Scan for the cell matching the given text and deliver its [X, Y] coordinate at center. 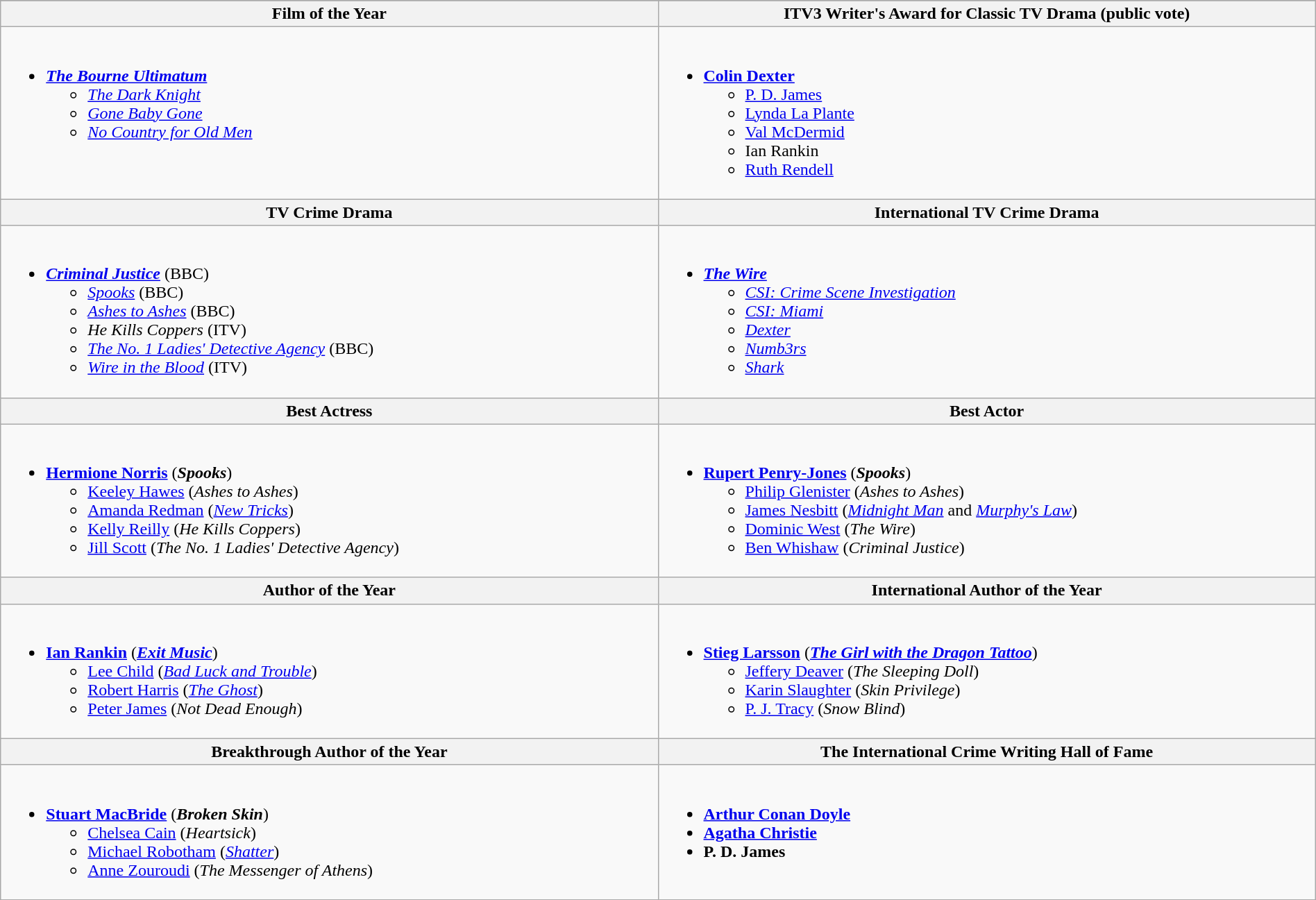
Author of the Year [329, 591]
Breakthrough Author of the Year [329, 752]
TV Crime Drama [329, 212]
Criminal Justice (BBC)Spooks (BBC)Ashes to Ashes (BBC)He Kills Coppers (ITV)The No. 1 Ladies' Detective Agency (BBC)Wire in the Blood (ITV) [329, 312]
Stieg Larsson (The Girl with the Dragon Tattoo)Jeffery Deaver (The Sleeping Doll)Karin Slaughter (Skin Privilege)P. J. Tracy (Snow Blind) [987, 671]
Best Actress [329, 411]
Ian Rankin (Exit Music)Lee Child (Bad Luck and Trouble)Robert Harris (The Ghost)Peter James (Not Dead Enough) [329, 671]
ITV3 Writer's Award for Classic TV Drama (public vote) [987, 14]
Best Actor [987, 411]
Colin DexterP. D. JamesLynda La PlanteVal McDermidIan RankinRuth Rendell [987, 113]
International TV Crime Drama [987, 212]
The WireCSI: Crime Scene InvestigationCSI: MiamiDexterNumb3rsShark [987, 312]
Film of the Year [329, 14]
International Author of the Year [987, 591]
The Bourne UltimatumThe Dark KnightGone Baby GoneNo Country for Old Men [329, 113]
The International Crime Writing Hall of Fame [987, 752]
Arthur Conan DoyleAgatha ChristieP. D. James [987, 832]
Stuart MacBride (Broken Skin)Chelsea Cain (Heartsick)Michael Robotham (Shatter)Anne Zouroudi (The Messenger of Athens) [329, 832]
